Extract the [X, Y] coordinate from the center of the cell holding the provided text.  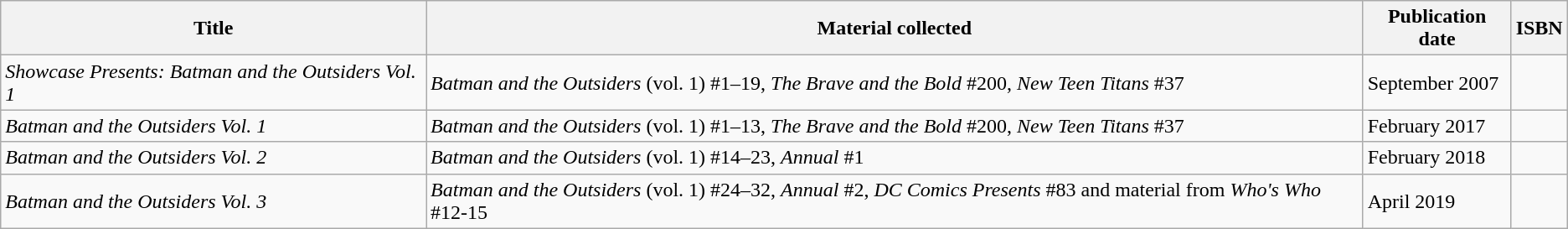
Material collected [895, 29]
April 2019 [1437, 201]
Title [214, 29]
Showcase Presents: Batman and the Outsiders Vol. 1 [214, 82]
Batman and the Outsiders (vol. 1) #14–23, Annual #1 [895, 158]
Batman and the Outsiders (vol. 1) #1–19, The Brave and the Bold #200, New Teen Titans #37 [895, 82]
Batman and the Outsiders Vol. 1 [214, 126]
Batman and the Outsiders (vol. 1) #24–32, Annual #2, DC Comics Presents #83 and material from Who's Who #12-15 [895, 201]
Publication date [1437, 29]
Batman and the Outsiders Vol. 3 [214, 201]
February 2018 [1437, 158]
February 2017 [1437, 126]
September 2007 [1437, 82]
Batman and the Outsiders (vol. 1) #1–13, The Brave and the Bold #200, New Teen Titans #37 [895, 126]
Batman and the Outsiders Vol. 2 [214, 158]
ISBN [1540, 29]
